Pinpoint the cell where the given text exists, returning its (X, Y) midpoint coordinate. 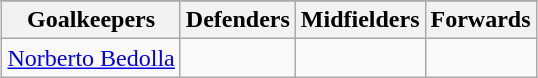
Forwards (480, 20)
Midfielders (360, 20)
Goalkeepers (91, 20)
Defenders (238, 20)
Norberto Bedolla (91, 58)
